For the text-containing cell, return its midpoint in [x, y] coordinate format. 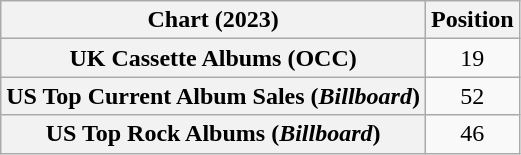
19 [472, 58]
US Top Current Album Sales (Billboard) [214, 96]
Chart (2023) [214, 20]
UK Cassette Albums (OCC) [214, 58]
52 [472, 96]
46 [472, 134]
Position [472, 20]
US Top Rock Albums (Billboard) [214, 134]
